For the text-containing cell, return its midpoint in (x, y) coordinate format. 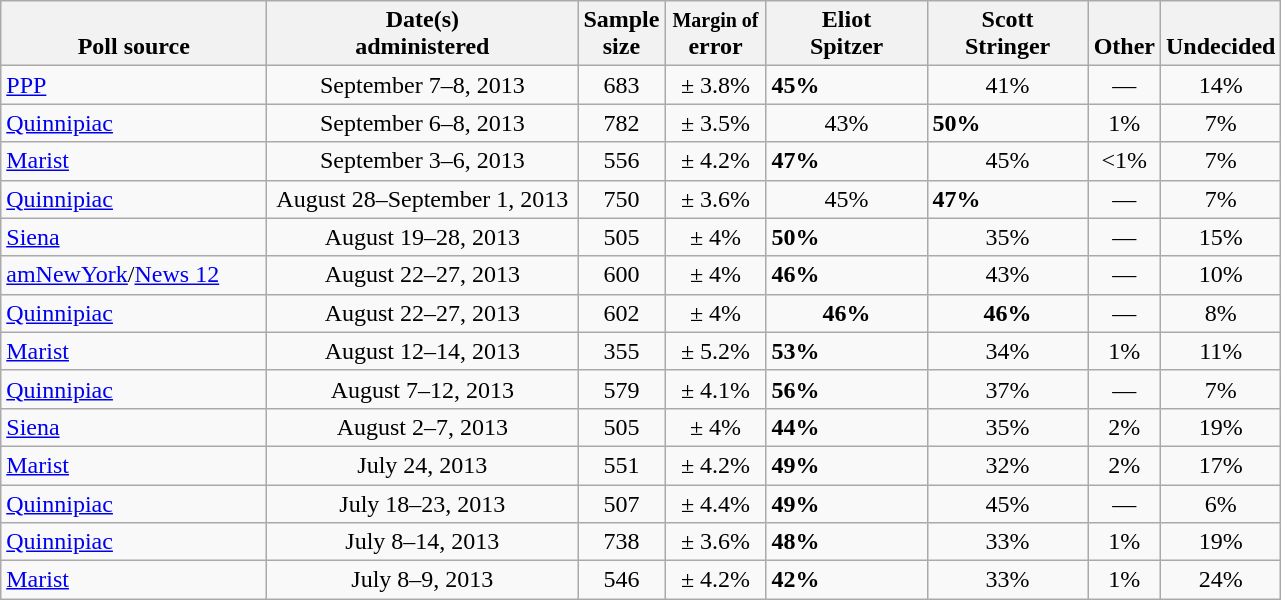
602 (622, 313)
24% (1221, 580)
Margin oferror (716, 34)
ScottStringer (1008, 34)
42% (846, 580)
July 8–9, 2013 (422, 580)
± 4.1% (716, 389)
14% (1221, 85)
July 24, 2013 (422, 465)
507 (622, 503)
15% (1221, 237)
± 3.8% (716, 85)
53% (846, 351)
PPP (134, 85)
556 (622, 161)
683 (622, 85)
July 18–23, 2013 (422, 503)
Undecided (1221, 34)
August 28–September 1, 2013 (422, 199)
EliotSpitzer (846, 34)
± 4.4% (716, 503)
41% (1008, 85)
579 (622, 389)
Poll source (134, 34)
August 7–12, 2013 (422, 389)
September 3–6, 2013 (422, 161)
355 (622, 351)
546 (622, 580)
750 (622, 199)
44% (846, 427)
34% (1008, 351)
37% (1008, 389)
11% (1221, 351)
551 (622, 465)
32% (1008, 465)
Other (1124, 34)
600 (622, 275)
Date(s)administered (422, 34)
± 5.2% (716, 351)
10% (1221, 275)
± 3.5% (716, 123)
56% (846, 389)
amNewYork/News 12 (134, 275)
July 8–14, 2013 (422, 542)
Samplesize (622, 34)
August 19–28, 2013 (422, 237)
September 6–8, 2013 (422, 123)
8% (1221, 313)
48% (846, 542)
<1% (1124, 161)
August 2–7, 2013 (422, 427)
782 (622, 123)
6% (1221, 503)
September 7–8, 2013 (422, 85)
August 12–14, 2013 (422, 351)
738 (622, 542)
17% (1221, 465)
